Capture the cell that displays the provided text and extract its [X, Y] central coordinate. 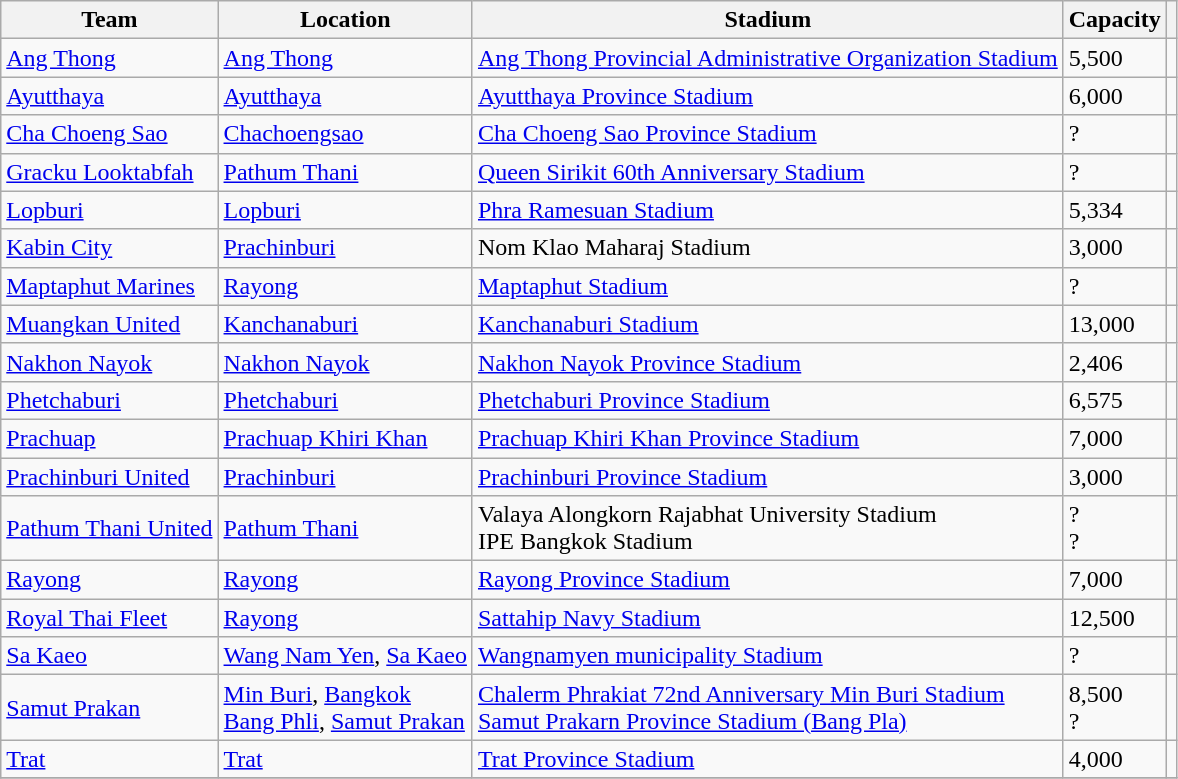
Wang Nam Yen, Sa Kaeo [345, 656]
Pathum Thani United [110, 528]
Nakhon Nayok Province Stadium [768, 362]
Prachuap [110, 438]
Min Buri, BangkokBang Phli, Samut Prakan [345, 708]
5,334 [1114, 210]
Prachinburi United [110, 477]
Prachinburi Province Stadium [768, 477]
Trat Province Stadium [768, 759]
Location [345, 20]
Sa Kaeo [110, 656]
Rayong Province Stadium [768, 580]
6,575 [1114, 400]
Ayutthaya Province Stadium [768, 96]
Chalerm Phrakiat 72nd Anniversary Min Buri StadiumSamut Prakarn Province Stadium (Bang Pla) [768, 708]
Maptaphut Stadium [768, 286]
4,000 [1114, 759]
6,000 [1114, 96]
Chachoengsao [345, 134]
Prachuap Khiri Khan [345, 438]
Ang Thong Provincial Administrative Organization Stadium [768, 58]
Cha Choeng Sao Province Stadium [768, 134]
Kabin City [110, 248]
Sattahip Navy Stadium [768, 618]
Valaya Alongkorn Rajabhat University StadiumIPE Bangkok Stadium [768, 528]
Stadium [768, 20]
13,000 [1114, 324]
Phetchaburi Province Stadium [768, 400]
Royal Thai Fleet [110, 618]
Nom Klao Maharaj Stadium [768, 248]
Cha Choeng Sao [110, 134]
5,500 [1114, 58]
8,500? [1114, 708]
Kanchanaburi [345, 324]
Samut Prakan [110, 708]
2,406 [1114, 362]
Muangkan United [110, 324]
Wangnamyen municipality Stadium [768, 656]
Prachuap Khiri Khan Province Stadium [768, 438]
Capacity [1114, 20]
Kanchanaburi Stadium [768, 324]
12,500 [1114, 618]
Maptaphut Marines [110, 286]
Gracku Looktabfah [110, 172]
Team [110, 20]
?? [1114, 528]
Queen Sirikit 60th Anniversary Stadium [768, 172]
Phra Ramesuan Stadium [768, 210]
